Pinpoint the cell where the given text exists, returning its (X, Y) midpoint coordinate. 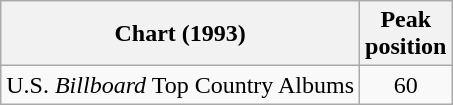
Peakposition (406, 34)
U.S. Billboard Top Country Albums (180, 85)
Chart (1993) (180, 34)
60 (406, 85)
